Scan for the cell matching the given text and deliver its (x, y) coordinate at center. 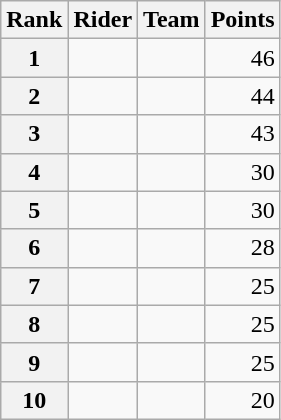
Team (172, 20)
6 (34, 248)
28 (242, 248)
2 (34, 96)
10 (34, 400)
3 (34, 134)
8 (34, 324)
1 (34, 58)
Rider (103, 20)
7 (34, 286)
20 (242, 400)
44 (242, 96)
46 (242, 58)
4 (34, 172)
5 (34, 210)
Rank (34, 20)
Points (242, 20)
9 (34, 362)
43 (242, 134)
